Detect which cell encompasses the target text, then output its (x, y) center coordinate. 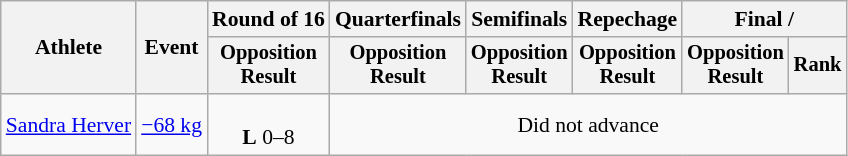
Event (172, 48)
Round of 16 (268, 19)
Rank (818, 66)
Quarterfinals (398, 19)
Final / (764, 19)
L 0–8 (268, 124)
Sandra Herver (68, 124)
Semifinals (520, 19)
Repechage (628, 19)
Athlete (68, 48)
−68 kg (172, 124)
Did not advance (588, 124)
